Output the [X, Y] coordinate of the center of the cell containing the given text.  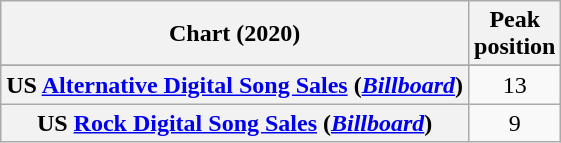
13 [515, 85]
US Alternative Digital Song Sales (Billboard) [235, 85]
9 [515, 123]
Chart (2020) [235, 34]
US Rock Digital Song Sales (Billboard) [235, 123]
Peakposition [515, 34]
